Search for the cell housing the specified text and yield its [x, y] center coordinate. 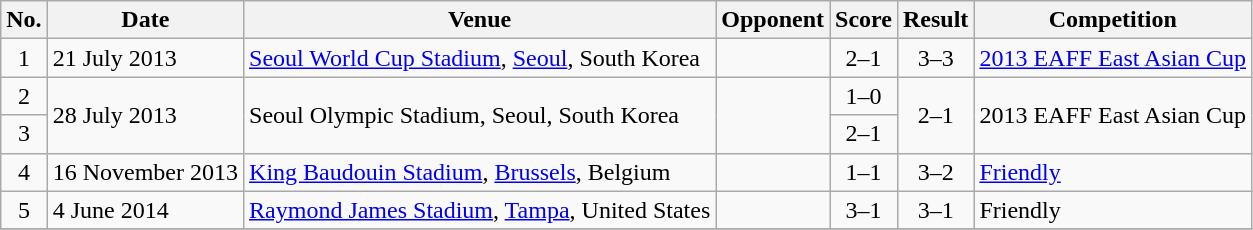
28 July 2013 [145, 115]
4 [24, 172]
Seoul Olympic Stadium, Seoul, South Korea [480, 115]
5 [24, 210]
1 [24, 58]
21 July 2013 [145, 58]
Date [145, 20]
King Baudouin Stadium, Brussels, Belgium [480, 172]
No. [24, 20]
Opponent [773, 20]
3–2 [935, 172]
3 [24, 134]
16 November 2013 [145, 172]
Competition [1113, 20]
Venue [480, 20]
1–0 [864, 96]
2 [24, 96]
Raymond James Stadium, Tampa, United States [480, 210]
Result [935, 20]
3–3 [935, 58]
Score [864, 20]
Seoul World Cup Stadium, Seoul, South Korea [480, 58]
4 June 2014 [145, 210]
1–1 [864, 172]
